Return the [x, y] coordinate for the center point of the cell that contains the specified text.  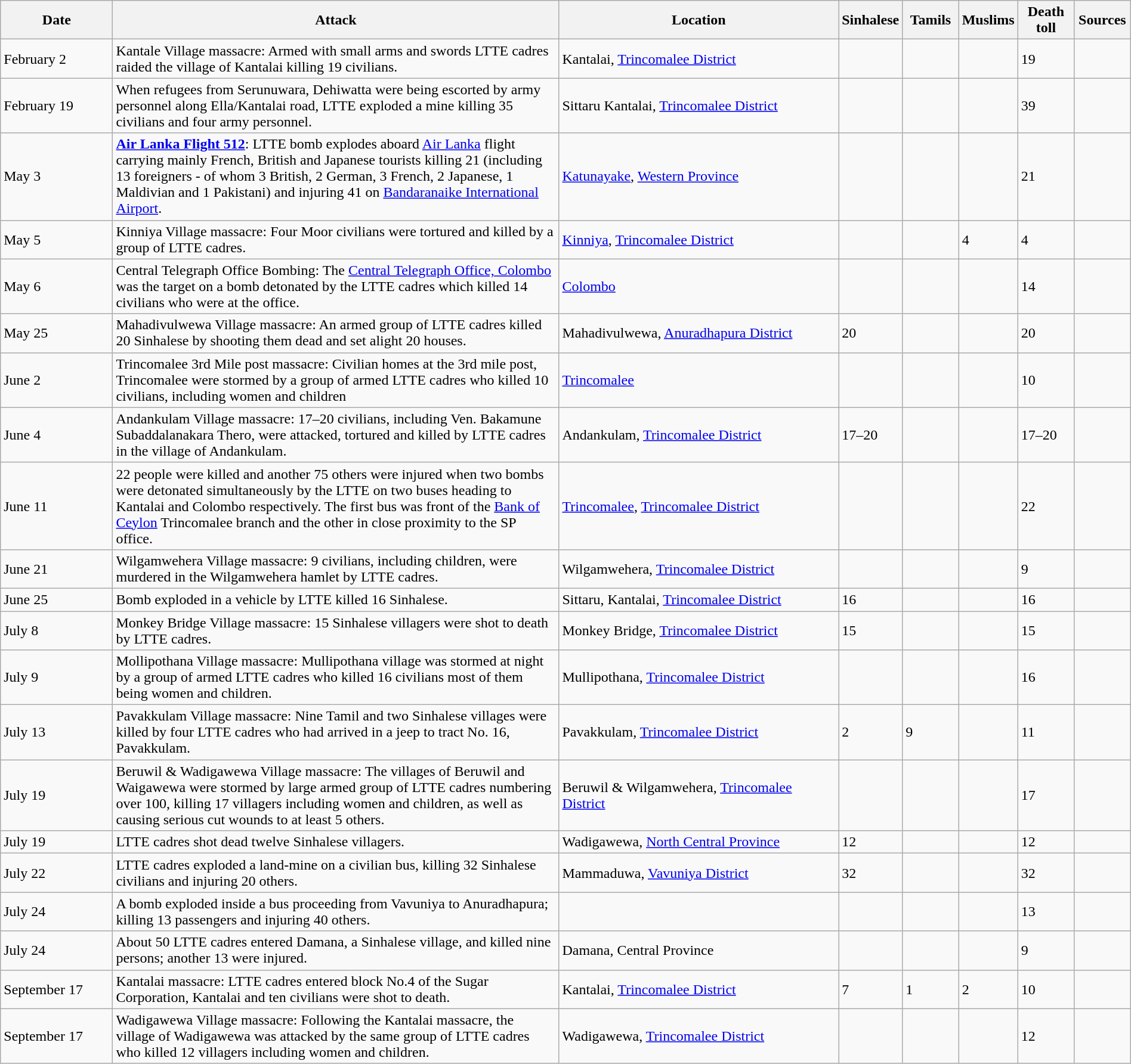
1 [931, 989]
11 [1046, 732]
May 6 [57, 286]
Monkey Bridge, Trincomalee District [699, 630]
Wadigawewa, North Central Province [699, 842]
Monkey Bridge Village massacre: 15 Sinhalese villagers were shot to death by LTTE cadres. [336, 630]
June 11 [57, 506]
Wadigawewa, Trincomalee District [699, 1036]
22 [1046, 506]
July 13 [57, 732]
Location [699, 20]
June 2 [57, 380]
February 19 [57, 106]
Tamils [931, 20]
Pavakkulam, Trincomalee District [699, 732]
21 [1046, 177]
Wilgamwehera, Trincomalee District [699, 569]
LTTE cadres shot dead twelve Sinhalese villagers. [336, 842]
June 21 [57, 569]
Muslims [988, 20]
May 25 [57, 333]
Trincomalee, Trincomalee District [699, 506]
Mahadivulwewa Village massacre: An armed group of LTTE cadres killed 20 Sinhalese by shooting them dead and set alight 20 houses. [336, 333]
13 [1046, 911]
Sources [1102, 20]
Mammaduwa, Vavuniya District [699, 873]
Trincomalee [699, 380]
Beruwil & Wilgamwehera, Trincomalee District [699, 796]
About 50 LTTE cadres entered Damana, a Sinhalese village, and killed nine persons; another 13 were injured. [336, 951]
Date [57, 20]
Mahadivulwewa, Anuradhapura District [699, 333]
Katunayake, Western Province [699, 177]
Kinniya Village massacre: Four Moor civilians were tortured and killed by a group of LTTE cadres. [336, 240]
Colombo [699, 286]
Sittaru Kantalai, Trincomalee District [699, 106]
June 4 [57, 435]
Sittaru, Kantalai, Trincomalee District [699, 599]
May 5 [57, 240]
Sinhalese [871, 20]
Wilgamwehera Village massacre: 9 civilians, including children, were murdered in the Wilgamwehera hamlet by LTTE cadres. [336, 569]
Kinniya, Trincomalee District [699, 240]
July 8 [57, 630]
February 2 [57, 58]
Mullipothana, Trincomalee District [699, 678]
39 [1046, 106]
A bomb exploded inside a bus proceeding from Vavuniya to Anuradhapura; killing 13 passengers and injuring 40 others. [336, 911]
Attack [336, 20]
Bomb exploded in a vehicle by LTTE killed 16 Sinhalese. [336, 599]
Death toll [1046, 20]
Andankulam, Trincomalee District [699, 435]
July 9 [57, 678]
Kantalai massacre: LTTE cadres entered block No.4 of the Sugar Corporation, Kantalai and ten civilians were shot to death. [336, 989]
May 3 [57, 177]
Damana, Central Province [699, 951]
7 [871, 989]
17 [1046, 796]
14 [1046, 286]
LTTE cadres exploded a land-mine on a civilian bus, killing 32 Sinhalese civilians and injuring 20 others. [336, 873]
July 22 [57, 873]
Kantale Village massacre: Armed with small arms and swords LTTE cadres raided the village of Kantalai killing 19 civilians. [336, 58]
June 25 [57, 599]
19 [1046, 58]
